Detect which cell encompasses the target text, then output its (X, Y) center coordinate. 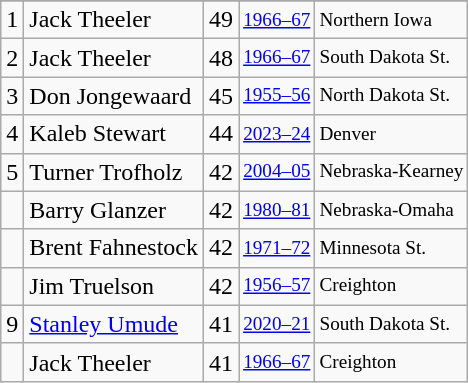
Jim Truelson (114, 286)
Don Jongewaard (114, 96)
Northern Iowa (392, 20)
49 (222, 20)
4 (12, 134)
44 (222, 134)
2023–24 (277, 134)
Minnesota St. (392, 248)
48 (222, 58)
1980–81 (277, 210)
Denver (392, 134)
North Dakota St. (392, 96)
3 (12, 96)
1971–72 (277, 248)
Brent Fahnestock (114, 248)
Stanley Umude (114, 324)
2 (12, 58)
Turner Trofholz (114, 172)
1 (12, 20)
5 (12, 172)
Nebraska-Kearney (392, 172)
2020–21 (277, 324)
Barry Glanzer (114, 210)
9 (12, 324)
Nebraska-Omaha (392, 210)
1955–56 (277, 96)
2004–05 (277, 172)
45 (222, 96)
Kaleb Stewart (114, 134)
1956–57 (277, 286)
